Search for the cell housing the specified text and yield its [X, Y] center coordinate. 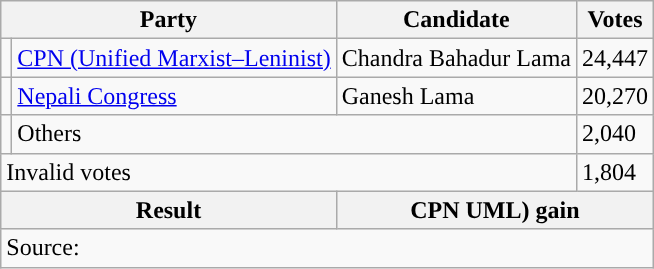
20,270 [614, 96]
24,447 [614, 58]
Invalid votes [289, 172]
CPN UML) gain [494, 210]
CPN (Unified Marxist–Leninist) [174, 58]
2,040 [614, 134]
1,804 [614, 172]
Others [294, 134]
Chandra Bahadur Lama [456, 58]
Source: [328, 248]
Ganesh Lama [456, 96]
Nepali Congress [174, 96]
Votes [614, 20]
Party [168, 20]
Candidate [456, 20]
Result [168, 210]
